Detect which cell encompasses the target text, then output its [x, y] center coordinate. 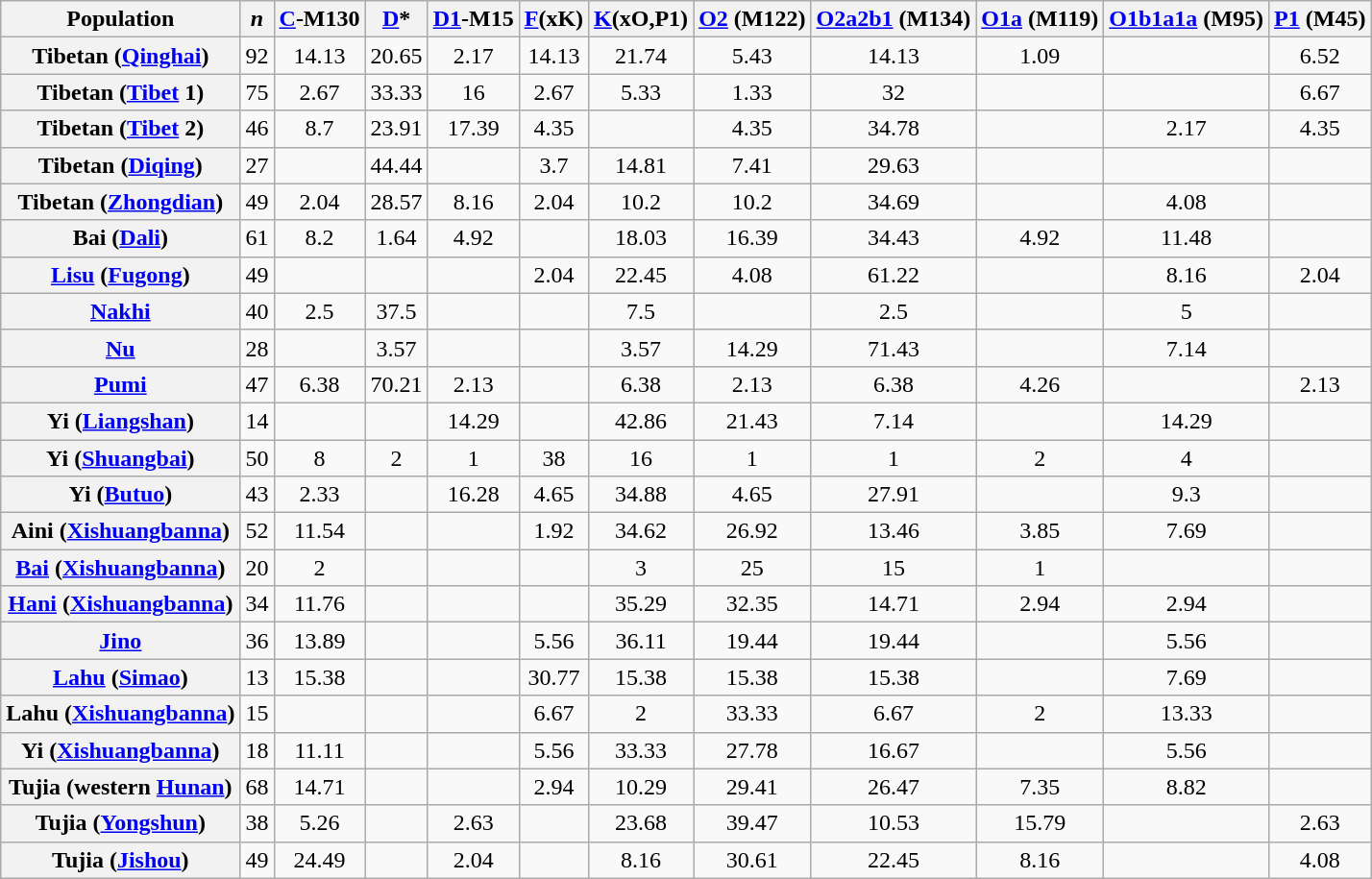
Tujia (western Hunan) [121, 787]
O2 (M122) [752, 19]
20.65 [396, 56]
14.81 [642, 165]
35.29 [642, 604]
8.7 [319, 129]
Bai (Dali) [121, 238]
34.62 [642, 531]
7.41 [752, 165]
18 [257, 750]
29.41 [752, 787]
26.92 [752, 531]
3.7 [553, 165]
70.21 [396, 384]
1.33 [752, 92]
61 [257, 238]
Pumi [121, 384]
O1a (M119) [1040, 19]
92 [257, 56]
Yi (Xishuangbanna) [121, 750]
52 [257, 531]
8.82 [1187, 787]
Tibetan (Qinghai) [121, 56]
40 [257, 311]
1.92 [553, 531]
6.52 [1320, 56]
30.77 [553, 677]
3 [642, 568]
10.29 [642, 787]
27 [257, 165]
Tibetan (Zhongdian) [121, 202]
O2a2b1 (M134) [894, 19]
11.76 [319, 604]
71.43 [894, 348]
47 [257, 384]
36.11 [642, 641]
7.35 [1040, 787]
Yi (Butuo) [121, 495]
9.3 [1187, 495]
4 [1187, 458]
44.44 [396, 165]
F(xK) [553, 19]
36 [257, 641]
P1 (M45) [1320, 19]
Lahu (Xishuangbanna) [121, 714]
5.43 [752, 56]
32.35 [752, 604]
42.86 [642, 421]
11.48 [1187, 238]
28.57 [396, 202]
34.78 [894, 129]
17.39 [473, 129]
23.68 [642, 823]
Tujia (Jishou) [121, 860]
34.88 [642, 495]
13.89 [319, 641]
Jino [121, 641]
26.47 [894, 787]
Hani (Xishuangbanna) [121, 604]
50 [257, 458]
21.74 [642, 56]
28 [257, 348]
13 [257, 677]
Tujia (Yongshun) [121, 823]
3.85 [1040, 531]
Lahu (Simao) [121, 677]
13.33 [1187, 714]
7.5 [642, 311]
29.63 [894, 165]
18.03 [642, 238]
46 [257, 129]
75 [257, 92]
61.22 [894, 275]
14 [257, 421]
13.46 [894, 531]
5 [1187, 311]
5.33 [642, 92]
Aini (Xishuangbanna) [121, 531]
Yi (Shuangbai) [121, 458]
D1-M15 [473, 19]
O1b1a1a (M95) [1187, 19]
10.53 [894, 823]
23.91 [396, 129]
11.11 [319, 750]
K(xO,P1) [642, 19]
16.67 [894, 750]
Tibetan (Tibet 1) [121, 92]
C-M130 [319, 19]
43 [257, 495]
Yi (Liangshan) [121, 421]
39.47 [752, 823]
Nakhi [121, 311]
5.26 [319, 823]
30.61 [752, 860]
27.91 [894, 495]
Tibetan (Diqing) [121, 165]
68 [257, 787]
Nu [121, 348]
20 [257, 568]
Lisu (Fugong) [121, 275]
34 [257, 604]
16.39 [752, 238]
27.78 [752, 750]
Bai (Xishuangbanna) [121, 568]
25 [752, 568]
1.64 [396, 238]
1.09 [1040, 56]
34.69 [894, 202]
Tibetan (Tibet 2) [121, 129]
32 [894, 92]
21.43 [752, 421]
4.26 [1040, 384]
Population [121, 19]
n [257, 19]
37.5 [396, 311]
34.43 [894, 238]
15.79 [1040, 823]
D* [396, 19]
8.2 [319, 238]
11.54 [319, 531]
2.33 [319, 495]
24.49 [319, 860]
8 [319, 458]
16.28 [473, 495]
